Search for the cell housing the specified text and yield its [X, Y] center coordinate. 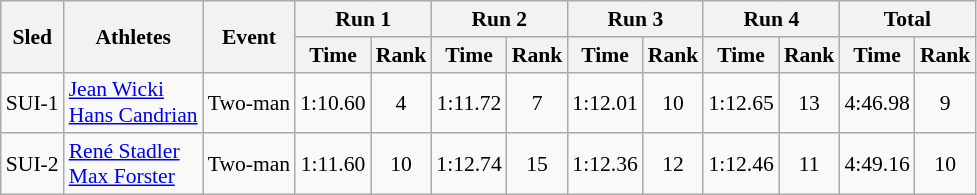
Run 2 [499, 19]
Jean WickiHans Candrian [134, 102]
13 [810, 102]
1:11.72 [468, 102]
Athletes [134, 36]
1:10.60 [332, 102]
7 [538, 102]
Run 4 [771, 19]
René StadlerMax Forster [134, 164]
1:12.36 [604, 164]
4:49.16 [876, 164]
1:11.60 [332, 164]
SUI-1 [32, 102]
Total [907, 19]
1:12.74 [468, 164]
9 [946, 102]
SUI-2 [32, 164]
4 [402, 102]
Sled [32, 36]
1:12.65 [740, 102]
1:12.01 [604, 102]
15 [538, 164]
12 [674, 164]
11 [810, 164]
4:46.98 [876, 102]
1:12.46 [740, 164]
Event [250, 36]
Run 3 [635, 19]
Run 1 [363, 19]
